Search for the cell housing the specified text and yield its [X, Y] center coordinate. 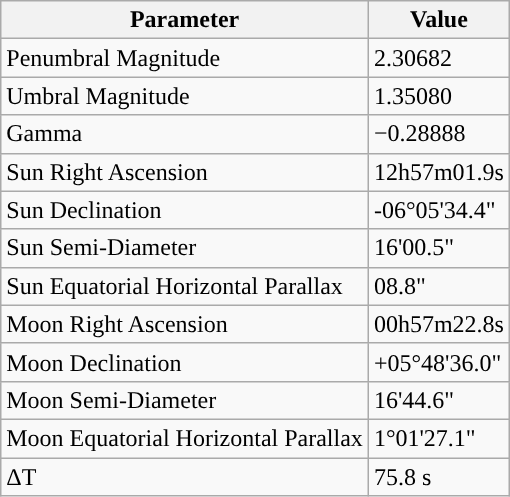
Parameter [185, 20]
Value [438, 20]
−0.28888 [438, 134]
1.35080 [438, 96]
16'44.6" [438, 400]
+05°48'36.0" [438, 362]
Umbral Magnitude [185, 96]
Moon Equatorial Horizontal Parallax [185, 438]
Sun Right Ascension [185, 172]
00h57m22.8s [438, 324]
ΔT [185, 477]
Sun Semi-Diameter [185, 248]
Sun Equatorial Horizontal Parallax [185, 286]
16'00.5" [438, 248]
-06°05'34.4" [438, 210]
12h57m01.9s [438, 172]
75.8 s [438, 477]
Gamma [185, 134]
2.30682 [438, 58]
1°01'27.1" [438, 438]
08.8" [438, 286]
Sun Declination [185, 210]
Moon Right Ascension [185, 324]
Moon Declination [185, 362]
Moon Semi-Diameter [185, 400]
Penumbral Magnitude [185, 58]
